Return (X, Y) of the center of cell containing provided text 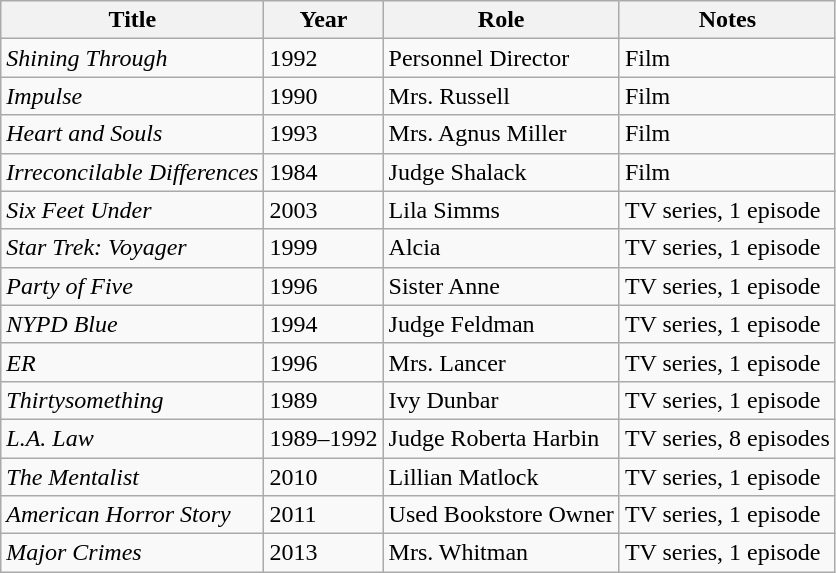
Personnel Director (501, 58)
Mrs. Whitman (501, 553)
Thirtysomething (132, 400)
2011 (324, 515)
Judge Shalack (501, 172)
Year (324, 20)
Alcia (501, 248)
Judge Feldman (501, 324)
Mrs. Agnus Miller (501, 134)
1989–1992 (324, 438)
TV series, 8 episodes (727, 438)
Lila Simms (501, 210)
2013 (324, 553)
The Mentalist (132, 477)
Major Crimes (132, 553)
Heart and Souls (132, 134)
Lillian Matlock (501, 477)
Impulse (132, 96)
Shining Through (132, 58)
Six Feet Under (132, 210)
1993 (324, 134)
Mrs. Lancer (501, 362)
Title (132, 20)
Star Trek: Voyager (132, 248)
Irreconcilable Differences (132, 172)
2003 (324, 210)
Judge Roberta Harbin (501, 438)
1984 (324, 172)
1999 (324, 248)
Role (501, 20)
1990 (324, 96)
Notes (727, 20)
Sister Anne (501, 286)
L.A. Law (132, 438)
Used Bookstore Owner (501, 515)
ER (132, 362)
1992 (324, 58)
Ivy Dunbar (501, 400)
1994 (324, 324)
Mrs. Russell (501, 96)
1989 (324, 400)
American Horror Story (132, 515)
2010 (324, 477)
Party of Five (132, 286)
NYPD Blue (132, 324)
